Return the [X, Y] coordinate for the center point of the cell that contains the specified text.  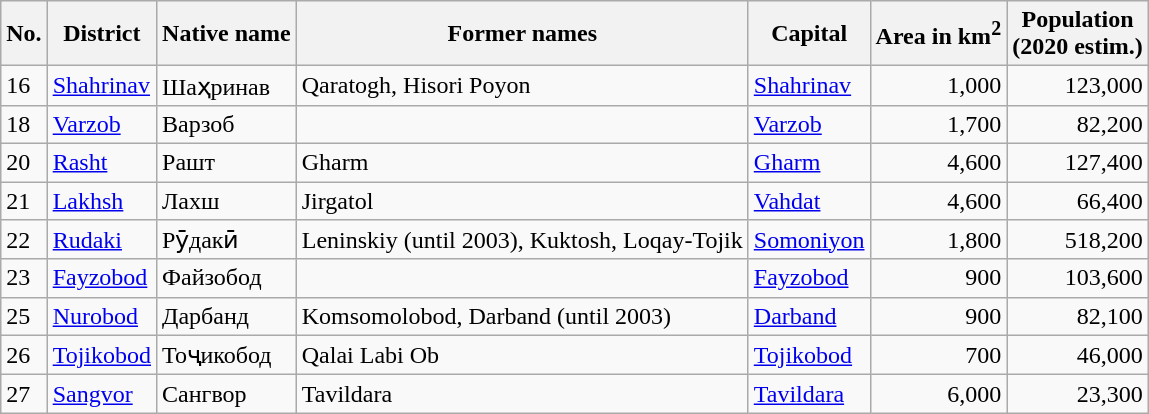
Jirgatol [522, 201]
Рӯдакӣ [227, 240]
Sangvor [102, 394]
Qalai Labi Ob [522, 355]
Leninskiy (until 2003), Kuktosh, Loqay-Tojik [522, 240]
Somoniyon [809, 240]
Area in km2 [938, 34]
Лахш [227, 201]
Сангвор [227, 394]
Former names [522, 34]
District [102, 34]
Darband [809, 316]
Capital [809, 34]
25 [24, 316]
22 [24, 240]
127,400 [1078, 162]
Шаҳринав [227, 86]
1,700 [938, 124]
23,300 [1078, 394]
16 [24, 86]
518,200 [1078, 240]
Дарбанд [227, 316]
23 [24, 278]
Population(2020 estim.) [1078, 34]
103,600 [1078, 278]
Native name [227, 34]
Lakhsh [102, 201]
Vahdat [809, 201]
82,200 [1078, 124]
20 [24, 162]
700 [938, 355]
46,000 [1078, 355]
No. [24, 34]
Файзобод [227, 278]
Rasht [102, 162]
Варзоб [227, 124]
18 [24, 124]
Рашт [227, 162]
Rudaki [102, 240]
1,800 [938, 240]
1,000 [938, 86]
Komsomolobod, Darband (until 2003) [522, 316]
6,000 [938, 394]
27 [24, 394]
Тоҷикобод [227, 355]
66,400 [1078, 201]
123,000 [1078, 86]
26 [24, 355]
82,100 [1078, 316]
Nurobod [102, 316]
21 [24, 201]
Qaratogh, Hisori Poyon [522, 86]
